Return (X, Y) of the center of cell containing provided text 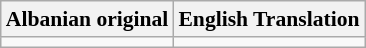
Albanian original (88, 19)
English Translation (268, 19)
